Determine the [x, y] coordinate at the center of the cell enclosing the given text.  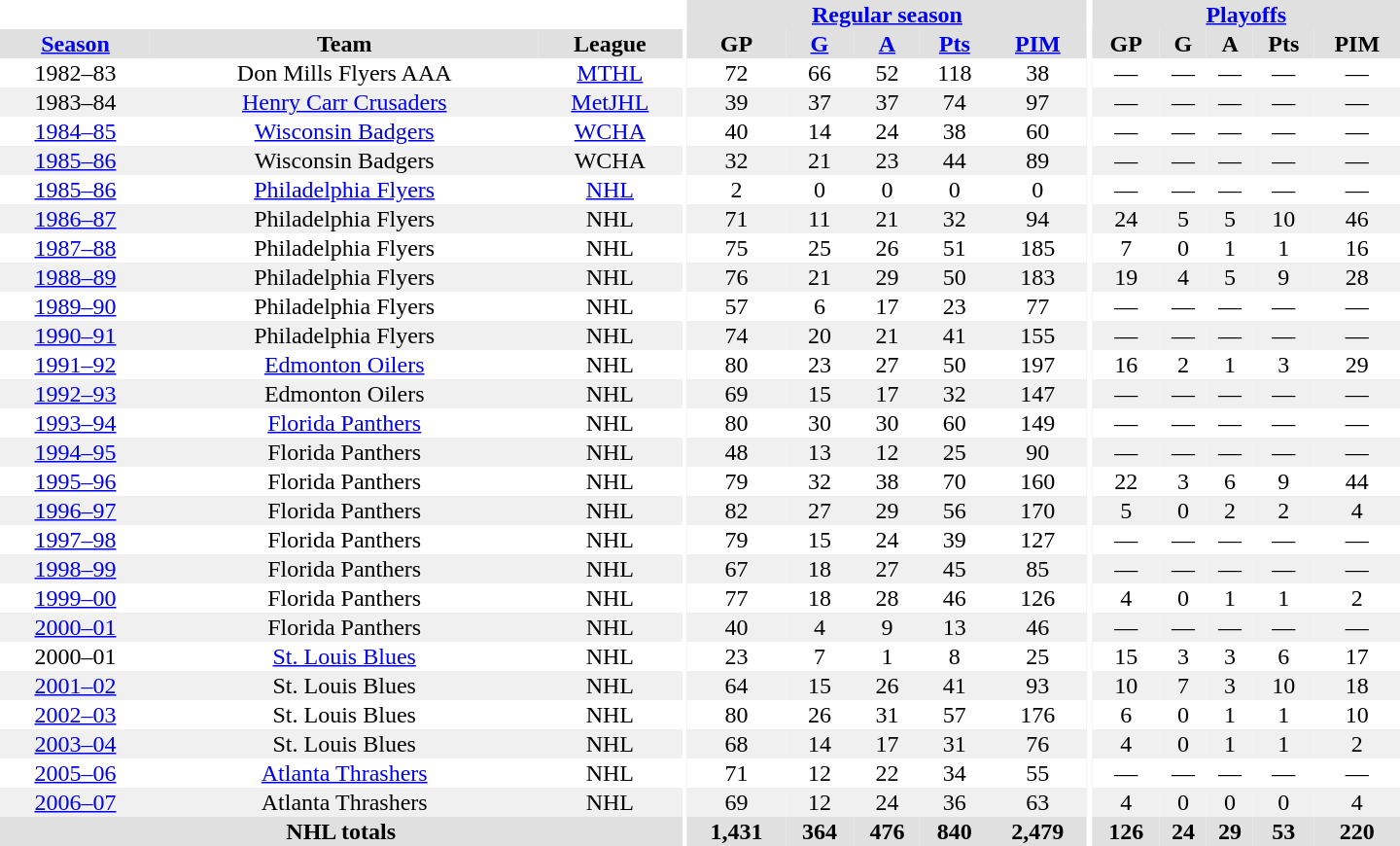
364 [819, 831]
147 [1038, 394]
MTHL [610, 73]
45 [955, 569]
52 [887, 73]
127 [1038, 540]
1994–95 [76, 452]
70 [955, 481]
Don Mills Flyers AAA [344, 73]
840 [955, 831]
1997–98 [76, 540]
1993–94 [76, 423]
170 [1038, 511]
1998–99 [76, 569]
Regular season [887, 15]
48 [737, 452]
85 [1038, 569]
1983–84 [76, 102]
476 [887, 831]
56 [955, 511]
1995–96 [76, 481]
149 [1038, 423]
Henry Carr Crusaders [344, 102]
220 [1357, 831]
82 [737, 511]
64 [737, 686]
8 [955, 656]
11 [819, 219]
2,479 [1038, 831]
2001–02 [76, 686]
League [610, 44]
51 [955, 248]
185 [1038, 248]
1,431 [737, 831]
176 [1038, 715]
90 [1038, 452]
19 [1126, 277]
1990–91 [76, 335]
1992–93 [76, 394]
1987–88 [76, 248]
1982–83 [76, 73]
68 [737, 744]
89 [1038, 160]
Season [76, 44]
160 [1038, 481]
1991–92 [76, 365]
53 [1283, 831]
1996–97 [76, 511]
1989–90 [76, 306]
1984–85 [76, 131]
1988–89 [76, 277]
183 [1038, 277]
67 [737, 569]
NHL totals [340, 831]
Team [344, 44]
Playoffs [1246, 15]
55 [1038, 773]
75 [737, 248]
36 [955, 802]
MetJHL [610, 102]
20 [819, 335]
34 [955, 773]
1999–00 [76, 598]
97 [1038, 102]
2006–07 [76, 802]
93 [1038, 686]
1986–87 [76, 219]
118 [955, 73]
2003–04 [76, 744]
155 [1038, 335]
66 [819, 73]
2005–06 [76, 773]
63 [1038, 802]
94 [1038, 219]
2002–03 [76, 715]
72 [737, 73]
197 [1038, 365]
